Capture the cell that displays the provided text and extract its [x, y] central coordinate. 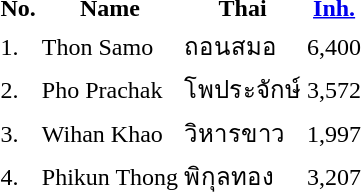
Pho Prachak [110, 90]
ถอนสมอ [243, 46]
Wihan Khao [110, 133]
โพประจักษ์ [243, 90]
Thon Samo [110, 46]
วิหารขาว [243, 133]
